Pinpoint the cell where the given text exists, returning its (X, Y) midpoint coordinate. 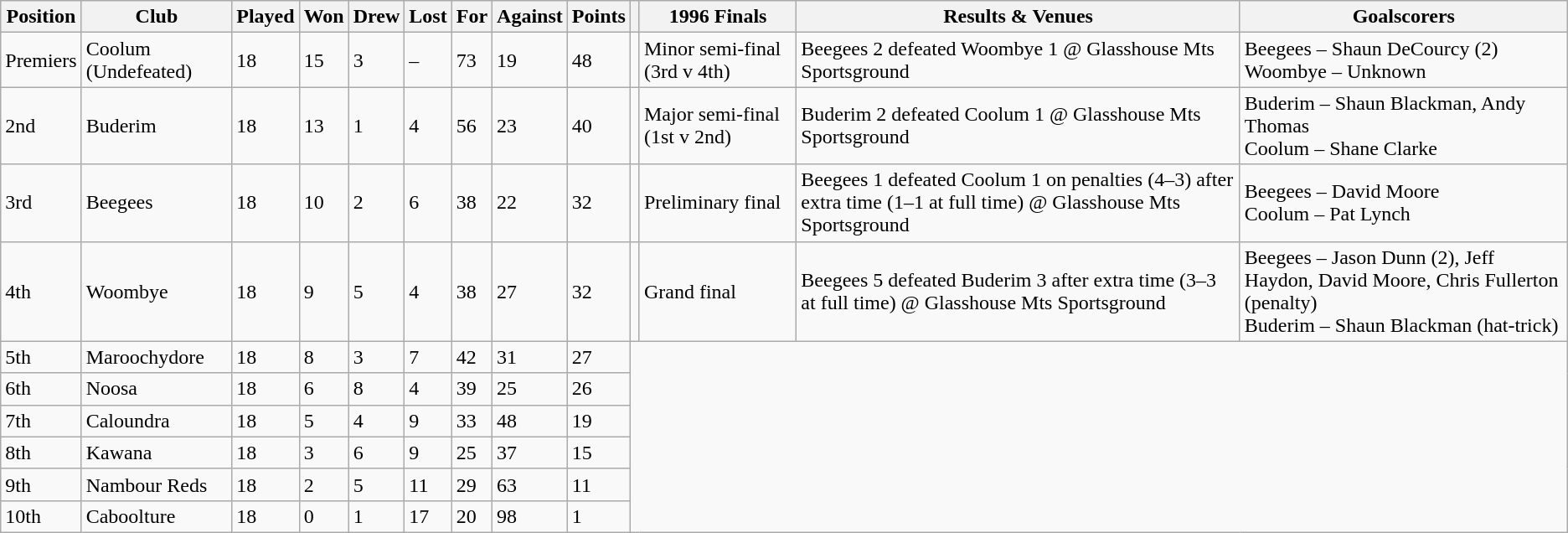
33 (472, 421)
– (428, 60)
42 (472, 357)
1996 Finals (717, 17)
Drew (377, 17)
40 (598, 126)
39 (472, 389)
For (472, 17)
26 (598, 389)
98 (530, 516)
7 (428, 357)
Results & Venues (1019, 17)
Nambour Reds (157, 484)
Beegees 2 defeated Woombye 1 @ Glasshouse Mts Sportsground (1019, 60)
Position (41, 17)
20 (472, 516)
10th (41, 516)
Major semi-final (1st v 2nd) (717, 126)
Goalscorers (1404, 17)
Buderim – Shaun Blackman, Andy ThomasCoolum – Shane Clarke (1404, 126)
Maroochydore (157, 357)
Beegees 5 defeated Buderim 3 after extra time (3–3 at full time) @ Glasshouse Mts Sportsground (1019, 292)
0 (323, 516)
Buderim 2 defeated Coolum 1 @ Glasshouse Mts Sportsground (1019, 126)
Lost (428, 17)
Premiers (41, 60)
Preliminary final (717, 203)
4th (41, 292)
Played (266, 17)
Caboolture (157, 516)
Woombye (157, 292)
Points (598, 17)
Beegees – David MooreCoolum – Pat Lynch (1404, 203)
Won (323, 17)
6th (41, 389)
Beegees – Shaun DeCourcy (2)Woombye – Unknown (1404, 60)
Minor semi-final (3rd v 4th) (717, 60)
5th (41, 357)
31 (530, 357)
Noosa (157, 389)
Buderim (157, 126)
9th (41, 484)
22 (530, 203)
Beegees 1 defeated Coolum 1 on penalties (4–3) after extra time (1–1 at full time) @ Glasshouse Mts Sportsground (1019, 203)
56 (472, 126)
73 (472, 60)
Coolum (Undefeated) (157, 60)
7th (41, 421)
23 (530, 126)
13 (323, 126)
8th (41, 453)
Against (530, 17)
Beegees (157, 203)
3rd (41, 203)
29 (472, 484)
Kawana (157, 453)
Beegees – Jason Dunn (2), Jeff Haydon, David Moore, Chris Fullerton (penalty)Buderim – Shaun Blackman (hat-trick) (1404, 292)
Caloundra (157, 421)
Grand final (717, 292)
63 (530, 484)
37 (530, 453)
Club (157, 17)
2nd (41, 126)
10 (323, 203)
17 (428, 516)
